Search for the cell housing the specified text and yield its (x, y) center coordinate. 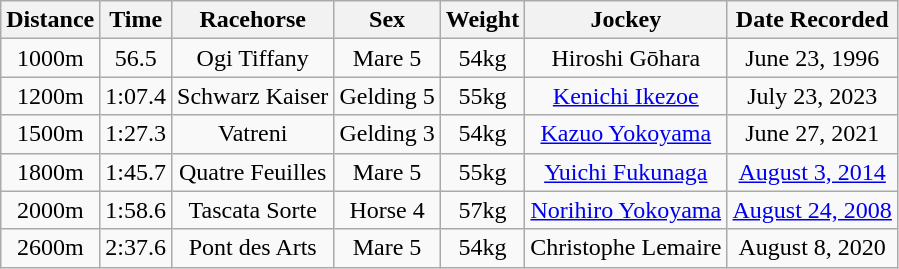
Christophe Lemaire (626, 248)
June 27, 2021 (812, 134)
Vatreni (253, 134)
August 3, 2014 (812, 172)
Yuichi Fukunaga (626, 172)
Kenichi Ikezoe (626, 96)
1200m (50, 96)
Tascata Sorte (253, 210)
1:45.7 (136, 172)
Kazuo Yokoyama (626, 134)
Schwarz Kaiser (253, 96)
Pont des Arts (253, 248)
June 23, 1996 (812, 58)
August 24, 2008 (812, 210)
1:27.3 (136, 134)
Norihiro Yokoyama (626, 210)
1500m (50, 134)
Ogi Tiffany (253, 58)
Gelding 5 (387, 96)
Jockey (626, 20)
1800m (50, 172)
Gelding 3 (387, 134)
1:58.6 (136, 210)
2000m (50, 210)
Quatre Feuilles (253, 172)
Time (136, 20)
2600m (50, 248)
57kg (482, 210)
Horse 4 (387, 210)
Distance (50, 20)
Sex (387, 20)
1:07.4 (136, 96)
Weight (482, 20)
Date Recorded (812, 20)
1000m (50, 58)
Hiroshi Gōhara (626, 58)
56.5 (136, 58)
2:37.6 (136, 248)
July 23, 2023 (812, 96)
August 8, 2020 (812, 248)
Racehorse (253, 20)
